Detect which cell encompasses the target text, then output its [x, y] center coordinate. 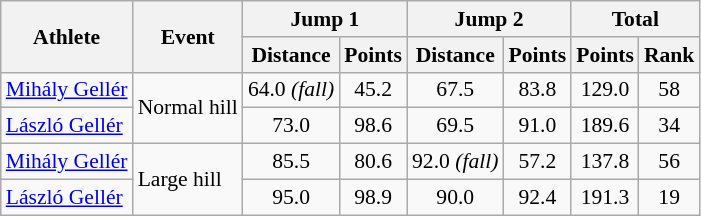
98.9 [373, 197]
58 [670, 90]
92.4 [537, 197]
57.2 [537, 162]
19 [670, 197]
137.8 [605, 162]
Athlete [67, 36]
92.0 (fall) [455, 162]
Total [635, 19]
45.2 [373, 90]
95.0 [291, 197]
90.0 [455, 197]
64.0 (fall) [291, 90]
69.5 [455, 126]
34 [670, 126]
Rank [670, 55]
83.8 [537, 90]
Event [188, 36]
Normal hill [188, 108]
73.0 [291, 126]
189.6 [605, 126]
191.3 [605, 197]
Jump 2 [489, 19]
Jump 1 [325, 19]
80.6 [373, 162]
67.5 [455, 90]
129.0 [605, 90]
85.5 [291, 162]
Large hill [188, 180]
91.0 [537, 126]
56 [670, 162]
98.6 [373, 126]
